Scan for the cell matching the given text and deliver its (x, y) coordinate at center. 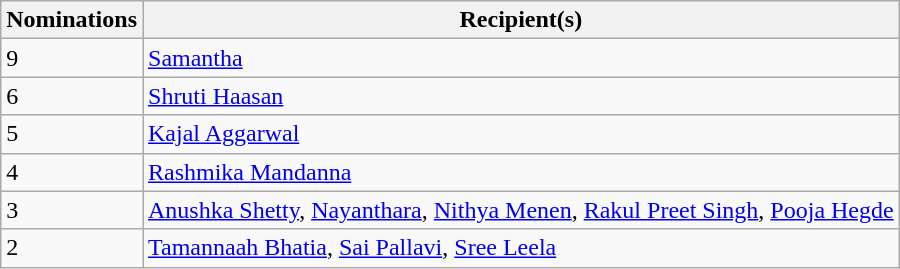
Samantha (520, 58)
5 (72, 134)
Anushka Shetty, Nayanthara, Nithya Menen, Rakul Preet Singh, Pooja Hegde (520, 210)
Rashmika Mandanna (520, 172)
2 (72, 248)
Shruti Haasan (520, 96)
Nominations (72, 20)
9 (72, 58)
6 (72, 96)
Tamannaah Bhatia, Sai Pallavi, Sree Leela (520, 248)
Kajal Aggarwal (520, 134)
4 (72, 172)
Recipient(s) (520, 20)
3 (72, 210)
